Output the (X, Y) coordinate of the center of the cell containing the given text.  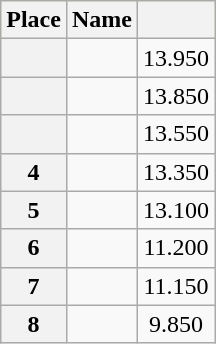
11.200 (176, 248)
8 (34, 324)
4 (34, 172)
6 (34, 248)
13.550 (176, 134)
9.850 (176, 324)
5 (34, 210)
13.950 (176, 58)
11.150 (176, 286)
13.350 (176, 172)
7 (34, 286)
Name (102, 20)
13.100 (176, 210)
13.850 (176, 96)
Place (34, 20)
